Output the [X, Y] coordinate of the center of the cell containing the given text.  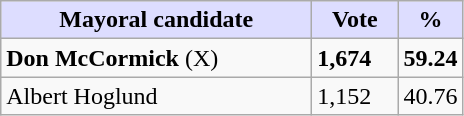
Vote [355, 20]
59.24 [430, 58]
Albert Hoglund [156, 96]
40.76 [430, 96]
Don McCormick (X) [156, 58]
1,674 [355, 58]
Mayoral candidate [156, 20]
1,152 [355, 96]
% [430, 20]
